Identify which cell holds the provided text, then report its (x, y) central coordinate. 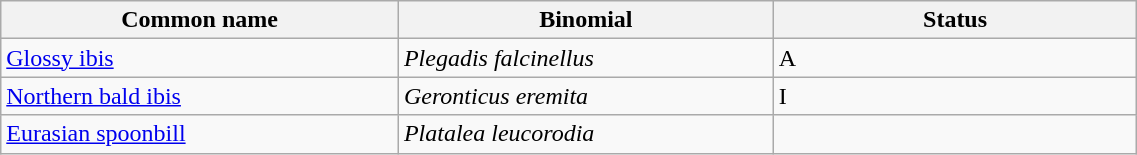
Platalea leucorodia (586, 134)
A (955, 58)
I (955, 96)
Northern bald ibis (200, 96)
Glossy ibis (200, 58)
Binomial (586, 20)
Common name (200, 20)
Geronticus eremita (586, 96)
Plegadis falcinellus (586, 58)
Status (955, 20)
Eurasian spoonbill (200, 134)
